Output the (x, y) coordinate of the center of the cell containing the given text.  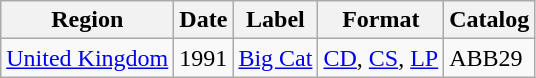
ABB29 (490, 58)
Big Cat (276, 58)
Format (381, 20)
CD, CS, LP (381, 58)
Catalog (490, 20)
Date (204, 20)
Label (276, 20)
1991 (204, 58)
Region (88, 20)
United Kingdom (88, 58)
